Search for the cell housing the specified text and yield its [x, y] center coordinate. 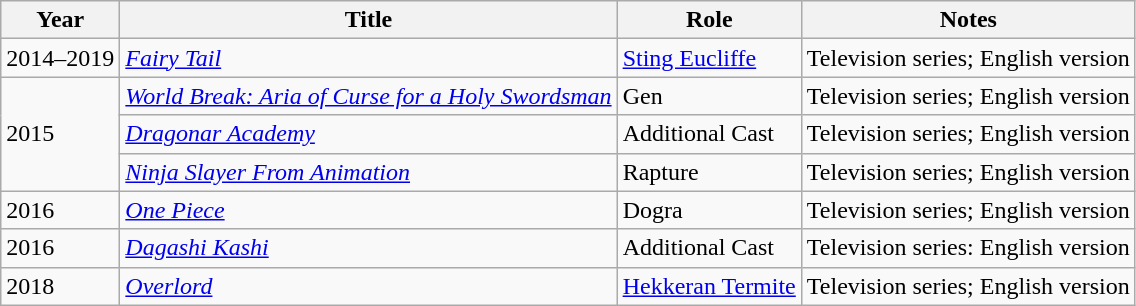
2018 [60, 286]
World Break: Aria of Curse for a Holy Swordsman [368, 96]
2015 [60, 134]
2014–2019 [60, 58]
Gen [709, 96]
Title [368, 20]
Hekkeran Termite [709, 286]
Sting Eucliffe [709, 58]
Fairy Tail [368, 58]
Role [709, 20]
Television series: English version [968, 248]
Rapture [709, 172]
Notes [968, 20]
Dogra [709, 210]
One Piece [368, 210]
Overlord [368, 286]
Ninja Slayer From Animation [368, 172]
Dagashi Kashi [368, 248]
Dragonar Academy [368, 134]
Year [60, 20]
